For the text-containing cell, return its midpoint in [X, Y] coordinate format. 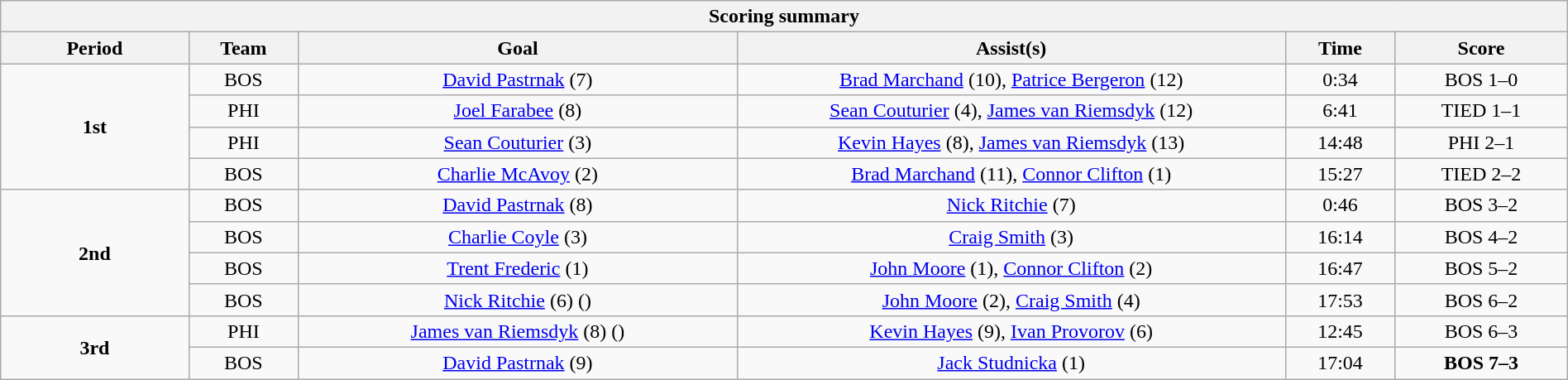
BOS 5–2 [1481, 268]
14:48 [1340, 142]
15:27 [1340, 174]
James van Riemsdyk (8) () [518, 331]
Craig Smith (3) [1011, 237]
BOS 7–3 [1481, 363]
BOS 1–0 [1481, 79]
Assist(s) [1011, 48]
16:14 [1340, 237]
BOS 6–2 [1481, 300]
David Pastrnak (8) [518, 205]
17:04 [1340, 363]
BOS 3–2 [1481, 205]
TIED 1–1 [1481, 111]
John Moore (2), Craig Smith (4) [1011, 300]
17:53 [1340, 300]
Joel Farabee (8) [518, 111]
Sean Couturier (4), James van Riemsdyk (12) [1011, 111]
Brad Marchand (10), Patrice Bergeron (12) [1011, 79]
BOS 6–3 [1481, 331]
16:47 [1340, 268]
Kevin Hayes (8), James van Riemsdyk (13) [1011, 142]
Goal [518, 48]
Team [243, 48]
3rd [94, 347]
Jack Studnicka (1) [1011, 363]
6:41 [1340, 111]
1st [94, 127]
TIED 2–2 [1481, 174]
Time [1340, 48]
Charlie Coyle (3) [518, 237]
Brad Marchand (11), Connor Clifton (1) [1011, 174]
Period [94, 48]
John Moore (1), Connor Clifton (2) [1011, 268]
Nick Ritchie (7) [1011, 205]
David Pastrnak (9) [518, 363]
12:45 [1340, 331]
David Pastrnak (7) [518, 79]
BOS 4–2 [1481, 237]
PHI 2–1 [1481, 142]
Scoring summary [784, 17]
Kevin Hayes (9), Ivan Provorov (6) [1011, 331]
0:34 [1340, 79]
2nd [94, 253]
Score [1481, 48]
Sean Couturier (3) [518, 142]
Charlie McAvoy (2) [518, 174]
Nick Ritchie (6) () [518, 300]
Trent Frederic (1) [518, 268]
0:46 [1340, 205]
